Return (X, Y) of the center of cell containing provided text 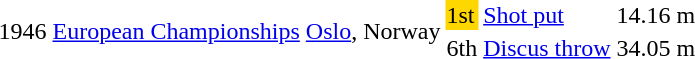
1st (462, 15)
Shot put (547, 15)
